Determine the [X, Y] coordinate at the center of the cell enclosing the given text.  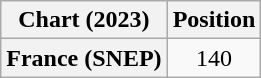
Chart (2023) [84, 20]
Position [214, 20]
140 [214, 58]
France (SNEP) [84, 58]
